Locate the cell with the specified text and output its (X, Y) center coordinate. 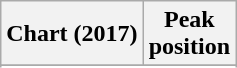
Chart (2017) (72, 34)
Peak position (189, 34)
